Identify which cell holds the provided text, then report its (x, y) central coordinate. 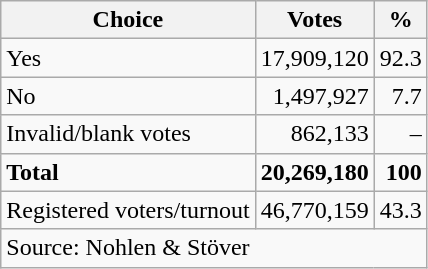
862,133 (314, 134)
46,770,159 (314, 210)
Choice (128, 20)
43.3 (400, 210)
7.7 (400, 96)
Registered voters/turnout (128, 210)
Invalid/blank votes (128, 134)
Votes (314, 20)
100 (400, 172)
Source: Nohlen & Stöver (214, 248)
– (400, 134)
17,909,120 (314, 58)
20,269,180 (314, 172)
Yes (128, 58)
92.3 (400, 58)
No (128, 96)
1,497,927 (314, 96)
% (400, 20)
Total (128, 172)
